Return the (x, y) coordinate for the center point of the cell that contains the specified text.  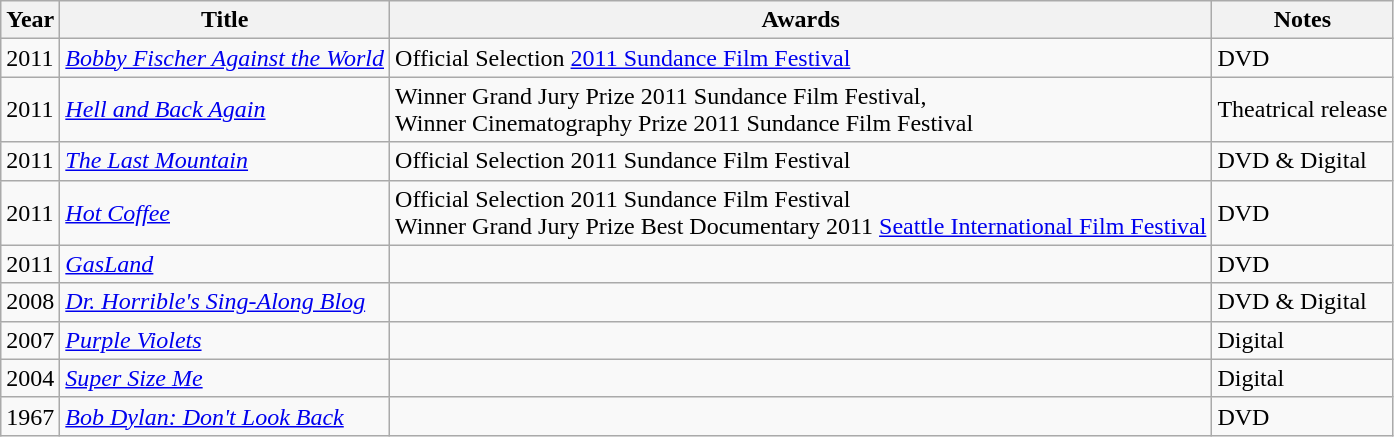
Awards (801, 20)
Winner Grand Jury Prize 2011 Sundance Film Festival,Winner Cinematography Prize 2011 Sundance Film Festival (801, 110)
Hot Coffee (225, 212)
Bobby Fischer Against the World (225, 58)
Notes (1302, 20)
2007 (30, 340)
Super Size Me (225, 378)
GasLand (225, 264)
Hell and Back Again (225, 110)
Year (30, 20)
Purple Violets (225, 340)
2008 (30, 302)
1967 (30, 416)
Dr. Horrible's Sing-Along Blog (225, 302)
The Last Mountain (225, 161)
Bob Dylan: Don't Look Back (225, 416)
Official Selection 2011 Sundance Film FestivalWinner Grand Jury Prize Best Documentary 2011 Seattle International Film Festival (801, 212)
Title (225, 20)
Theatrical release (1302, 110)
2004 (30, 378)
